Locate the cell with the specified text and output its [X, Y] center coordinate. 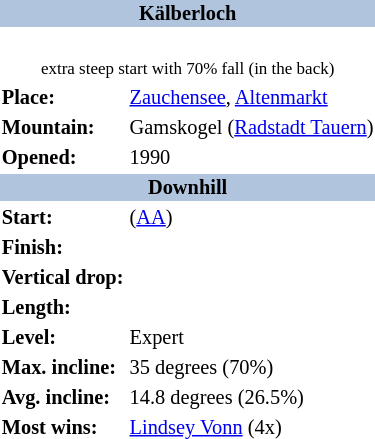
Kälberloch [188, 14]
Start: [62, 218]
Level: [62, 338]
Downhill [188, 188]
1990 [252, 158]
(AA) [252, 218]
Opened: [62, 158]
Finish: [62, 248]
Length: [62, 308]
Max. incline: [62, 368]
Zauchensee, Altenmarkt [252, 98]
35 degrees (70%) [252, 368]
Avg. incline: [62, 398]
Mountain: [62, 128]
Gamskogel (Radstadt Tauern) [252, 128]
Place: [62, 98]
Vertical drop: [62, 278]
extra steep start with 70% fall (in the back) [188, 56]
14.8 degrees (26.5%) [252, 398]
Expert [252, 338]
